For the text-containing cell, return its midpoint in (x, y) coordinate format. 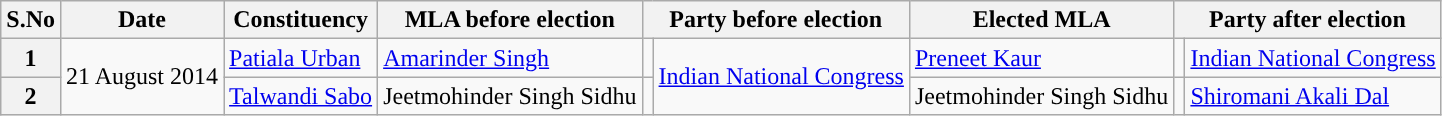
Preneet Kaur (1041, 58)
S.No (31, 20)
Talwandi Sabo (301, 96)
Constituency (301, 20)
21 August 2014 (142, 77)
Shiromani Akali Dal (1313, 96)
Party before election (776, 20)
Amarinder Singh (510, 58)
Date (142, 20)
Patiala Urban (301, 58)
2 (31, 96)
1 (31, 58)
Elected MLA (1041, 20)
MLA before election (510, 20)
Party after election (1308, 20)
